Determine the (x, y) coordinate at the center of the cell enclosing the given text.  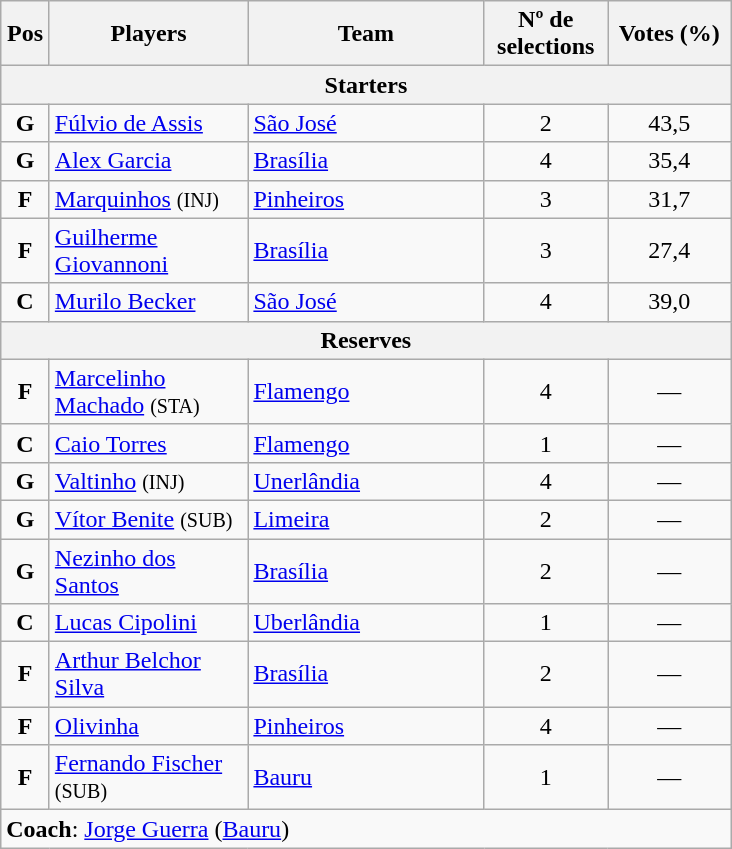
Bauru (366, 778)
43,5 (670, 123)
Votes (%) (670, 34)
Uberlândia (366, 623)
35,4 (670, 161)
Team (366, 34)
Coach: Jorge Guerra (Bauru) (366, 829)
Alex Garcia (148, 161)
27,4 (670, 250)
Olivinha (148, 726)
Fernando Fischer (SUB) (148, 778)
Caio Torres (148, 443)
Vítor Benite (SUB) (148, 519)
Murilo Becker (148, 302)
Limeira (366, 519)
Unerlândia (366, 481)
Nº de selections (546, 34)
Marcelinho Machado (STA) (148, 392)
Fúlvio de Assis (148, 123)
Arthur Belchor Silva (148, 674)
Pos (26, 34)
Valtinho (INJ) (148, 481)
Marquinhos (INJ) (148, 199)
Starters (366, 85)
31,7 (670, 199)
Reserves (366, 340)
39,0 (670, 302)
Players (148, 34)
Guilherme Giovannoni (148, 250)
Nezinho dos Santos (148, 570)
Lucas Cipolini (148, 623)
